Search for the cell housing the specified text and yield its [X, Y] center coordinate. 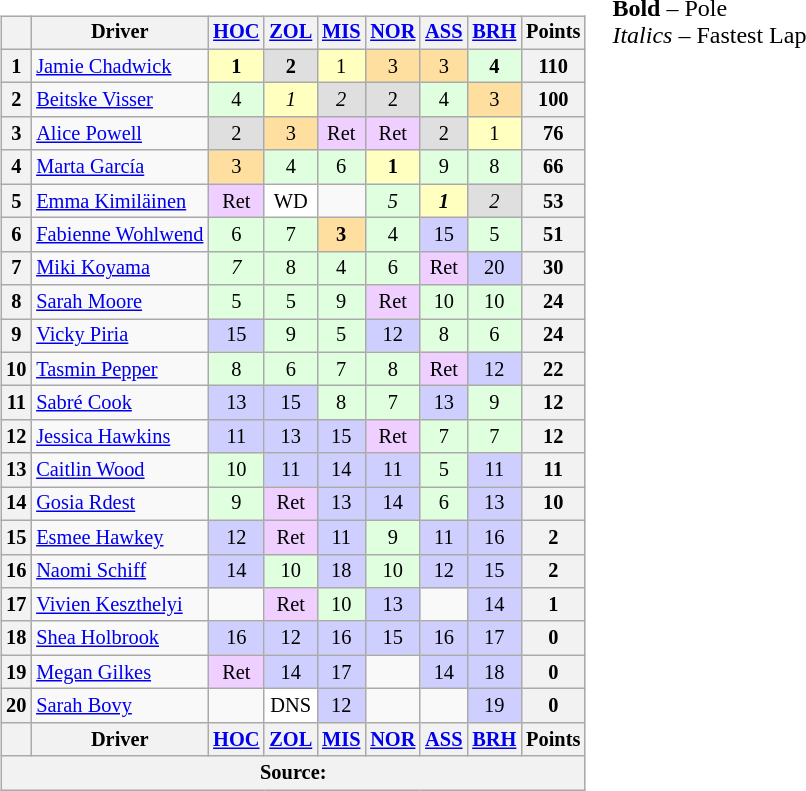
Gosia Rdest [120, 504]
66 [553, 167]
Vivien Keszthelyi [120, 605]
30 [553, 268]
22 [553, 369]
Alice Powell [120, 134]
Sarah Moore [120, 302]
Tasmin Pepper [120, 369]
Vicky Piria [120, 336]
Marta García [120, 167]
Beitske Visser [120, 100]
Sarah Bovy [120, 706]
WD [290, 201]
110 [553, 66]
DNS [290, 706]
51 [553, 235]
53 [553, 201]
Emma Kimiläinen [120, 201]
100 [553, 100]
Esmee Hawkey [120, 537]
Source: [293, 773]
Megan Gilkes [120, 672]
Shea Holbrook [120, 638]
76 [553, 134]
Jessica Hawkins [120, 437]
Fabienne Wohlwend [120, 235]
Jamie Chadwick [120, 66]
Miki Koyama [120, 268]
Sabré Cook [120, 403]
Caitlin Wood [120, 470]
Naomi Schiff [120, 571]
